Pinpoint the cell where the given text exists, returning its (X, Y) midpoint coordinate. 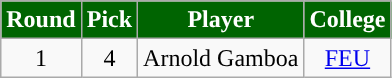
Pick (109, 20)
Round (41, 20)
Arnold Gamboa (221, 58)
1 (41, 58)
FEU (348, 58)
College (348, 20)
4 (109, 58)
Player (221, 20)
